Scan for the cell matching the given text and deliver its [x, y] coordinate at center. 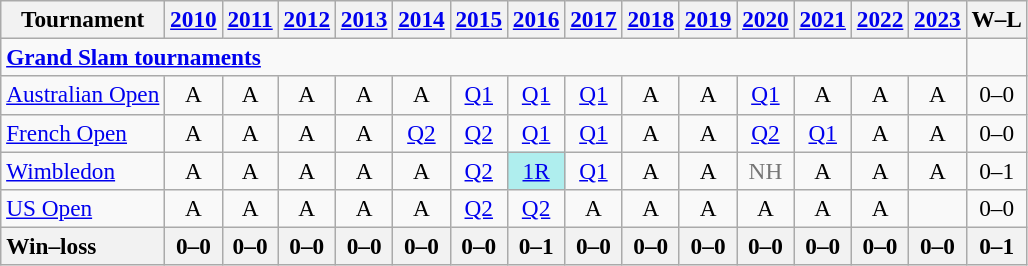
2021 [822, 19]
2011 [250, 19]
Win–loss [83, 246]
2018 [650, 19]
Grand Slam tournaments [484, 57]
1R [536, 170]
French Open [83, 133]
2012 [306, 19]
2017 [594, 19]
Wimbledon [83, 170]
2016 [536, 19]
2022 [880, 19]
Tournament [83, 19]
2013 [364, 19]
2020 [766, 19]
US Open [83, 208]
2019 [708, 19]
W–L [996, 19]
Australian Open [83, 95]
2010 [194, 19]
2014 [422, 19]
2015 [478, 19]
2023 [938, 19]
NH [766, 170]
